From the cell containing the given text, extract its center point as [X, Y] coordinate. 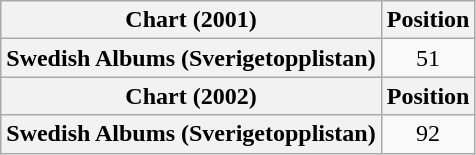
51 [428, 58]
Chart (2002) [191, 96]
92 [428, 134]
Chart (2001) [191, 20]
